Capture the cell that displays the provided text and extract its (X, Y) central coordinate. 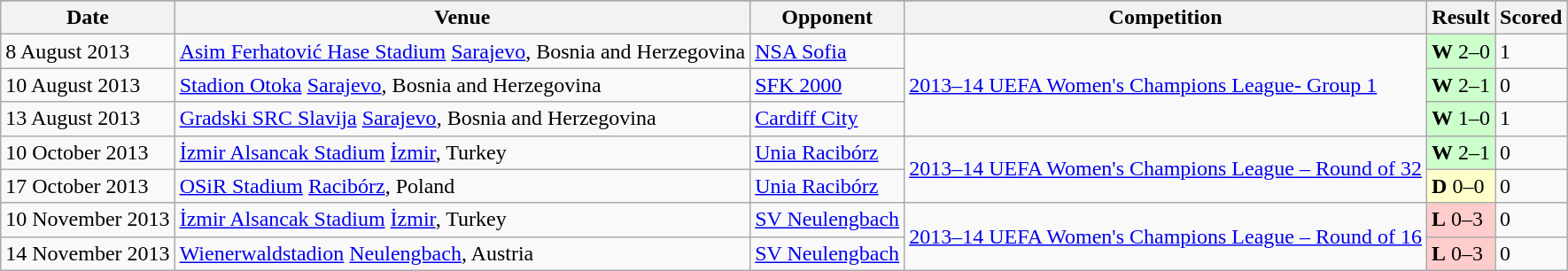
OSiR Stadium Racibórz, Poland (462, 186)
Date (88, 18)
13 August 2013 (88, 119)
10 October 2013 (88, 152)
10 August 2013 (88, 85)
Asim Ferhatović Hase Stadium Sarajevo, Bosnia and Herzegovina (462, 51)
Venue (462, 18)
W 2–0 (1462, 51)
Scored (1531, 18)
2013–14 UEFA Women's Champions League – Round of 16 (1166, 236)
Cardiff City (827, 119)
Gradski SRC Slavija Sarajevo, Bosnia and Herzegovina (462, 119)
SFK 2000 (827, 85)
2013–14 UEFA Women's Champions League- Group 1 (1166, 85)
Opponent (827, 18)
10 November 2013 (88, 220)
Wienerwaldstadion Neulengbach, Austria (462, 253)
8 August 2013 (88, 51)
NSA Sofia (827, 51)
14 November 2013 (88, 253)
2013–14 UEFA Women's Champions League – Round of 32 (1166, 169)
Stadion Otoka Sarajevo, Bosnia and Herzegovina (462, 85)
Result (1462, 18)
17 October 2013 (88, 186)
Competition (1166, 18)
W 1–0 (1462, 119)
D 0–0 (1462, 186)
